Output the [X, Y] coordinate of the center of the cell containing the given text.  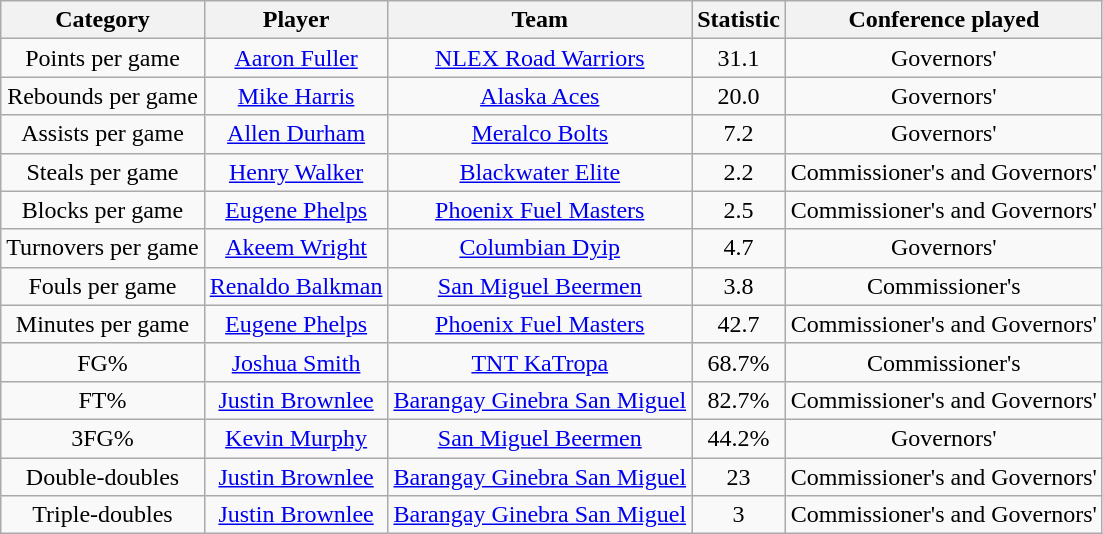
Triple-doubles [102, 515]
Alaska Aces [540, 96]
TNT KaTropa [540, 362]
44.2% [739, 438]
7.2 [739, 134]
Columbian Dyip [540, 248]
Player [296, 20]
Rebounds per game [102, 96]
Double-doubles [102, 477]
2.2 [739, 172]
2.5 [739, 210]
Minutes per game [102, 324]
Points per game [102, 58]
Blackwater Elite [540, 172]
Category [102, 20]
Kevin Murphy [296, 438]
Fouls per game [102, 286]
Conference played [944, 20]
4.7 [739, 248]
3.8 [739, 286]
FT% [102, 400]
Joshua Smith [296, 362]
82.7% [739, 400]
Team [540, 20]
42.7 [739, 324]
68.7% [739, 362]
FG% [102, 362]
20.0 [739, 96]
Statistic [739, 20]
Mike Harris [296, 96]
Assists per game [102, 134]
Henry Walker [296, 172]
3 [739, 515]
NLEX Road Warriors [540, 58]
Aaron Fuller [296, 58]
Steals per game [102, 172]
Turnovers per game [102, 248]
Meralco Bolts [540, 134]
Akeem Wright [296, 248]
31.1 [739, 58]
23 [739, 477]
Allen Durham [296, 134]
Blocks per game [102, 210]
3FG% [102, 438]
Renaldo Balkman [296, 286]
